Scan for the cell matching the given text and deliver its (X, Y) coordinate at center. 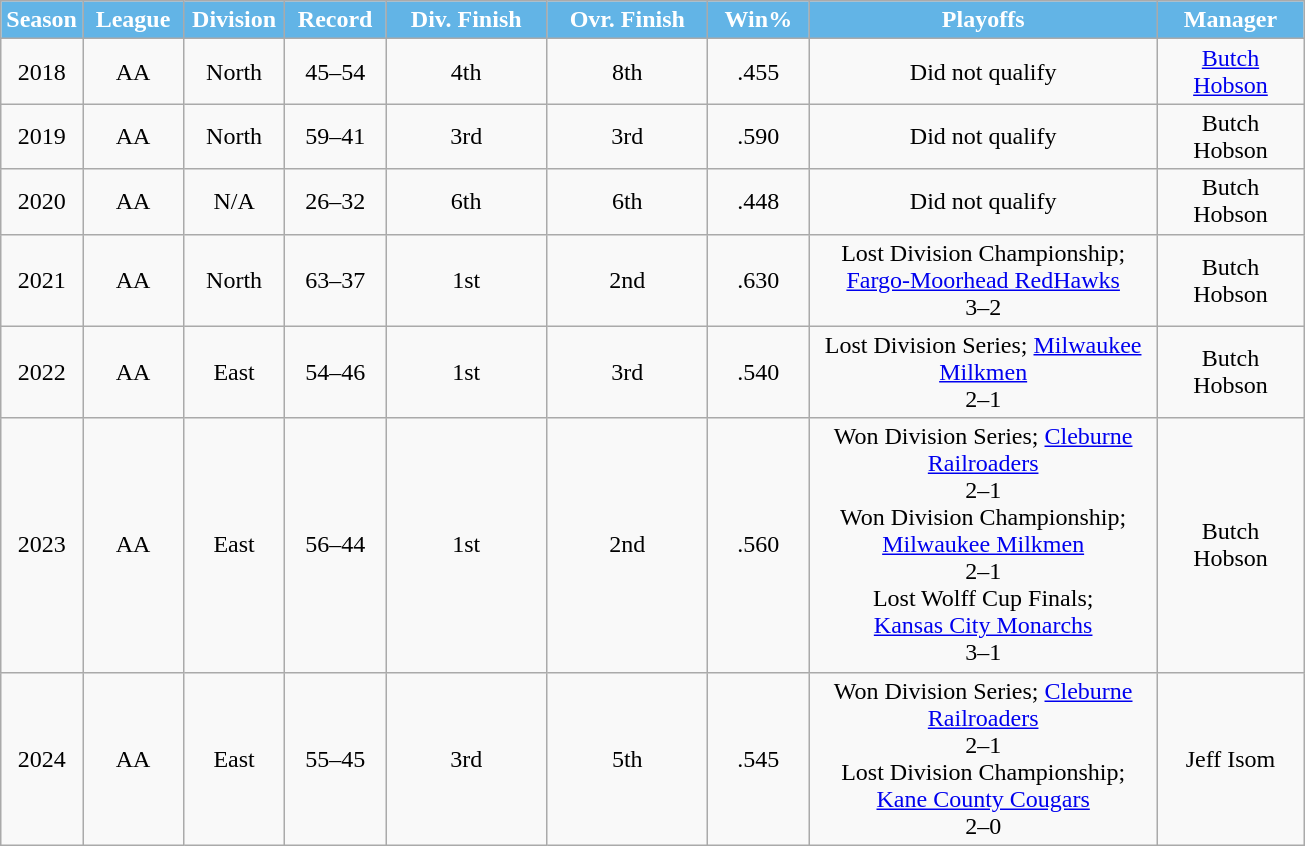
.448 (758, 202)
Division (234, 20)
N/A (234, 202)
2019 (42, 136)
8th (628, 72)
Lost Division Series; Milwaukee Milkmen2–1 (984, 372)
.540 (758, 372)
2021 (42, 280)
2024 (42, 758)
59–41 (336, 136)
Div. Finish (466, 20)
56–44 (336, 545)
.560 (758, 545)
63–37 (336, 280)
Won Division Series; Cleburne Railroaders2–1 Lost Division Championship; Kane County Cougars2–0 (984, 758)
45–54 (336, 72)
.545 (758, 758)
2022 (42, 372)
Jeff Isom (1230, 758)
Record (336, 20)
League (132, 20)
Season (42, 20)
.455 (758, 72)
2020 (42, 202)
Manager (1230, 20)
2023 (42, 545)
Lost Division Championship; Fargo-Moorhead RedHawks 3–2 (984, 280)
55–45 (336, 758)
.590 (758, 136)
2018 (42, 72)
Won Division Series; Cleburne Railroaders2–1 Won Division Championship; Milwaukee Milkmen2–1 Lost Wolff Cup Finals;Kansas City Monarchs3–1 (984, 545)
54–46 (336, 372)
5th (628, 758)
4th (466, 72)
.630 (758, 280)
26–32 (336, 202)
Playoffs (984, 20)
Win% (758, 20)
Ovr. Finish (628, 20)
